Determine the (x, y) coordinate at the center of the cell enclosing the given text.  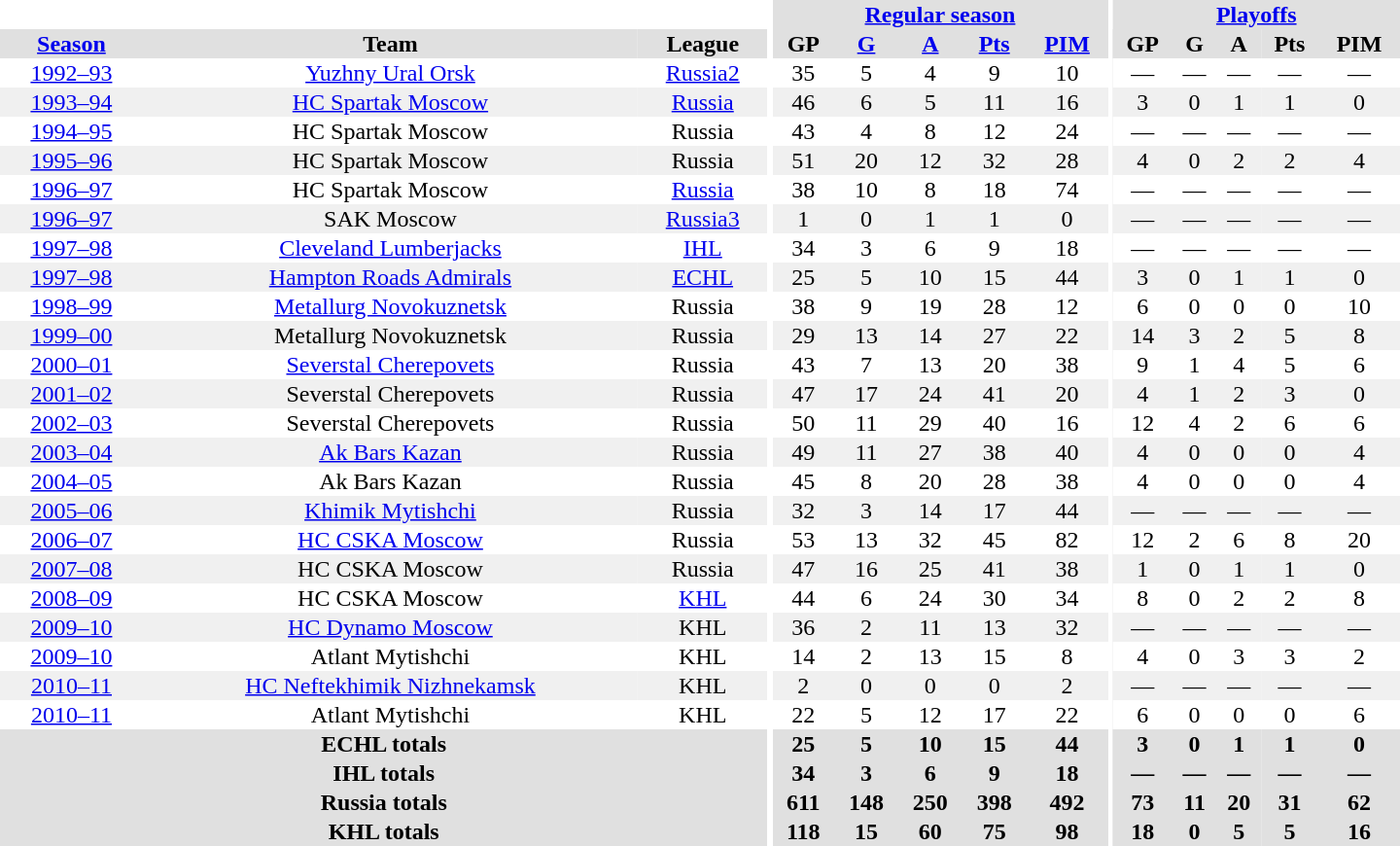
30 (995, 598)
ECHL (702, 277)
Russia3 (702, 219)
49 (803, 452)
35 (803, 73)
SAK Moscow (391, 219)
74 (1067, 190)
19 (930, 306)
Russia2 (702, 73)
2003–04 (72, 452)
46 (803, 102)
2008–09 (72, 598)
Russia totals (383, 802)
HC Dynamo Moscow (391, 627)
1993–94 (72, 102)
1999–00 (72, 335)
7 (866, 365)
75 (995, 831)
2000–01 (72, 365)
82 (1067, 540)
2004–05 (72, 481)
31 (1289, 802)
IHL (702, 248)
250 (930, 802)
Playoffs (1256, 15)
2007–08 (72, 569)
IHL totals (383, 773)
148 (866, 802)
1994–95 (72, 131)
398 (995, 802)
611 (803, 802)
Regular season (939, 15)
1995–96 (72, 160)
ECHL totals (383, 744)
1992–93 (72, 73)
53 (803, 540)
2001–02 (72, 394)
2005–06 (72, 511)
36 (803, 627)
KHL totals (383, 831)
2006–07 (72, 540)
62 (1359, 802)
1998–99 (72, 306)
118 (803, 831)
73 (1141, 802)
50 (803, 423)
Season (72, 44)
Hampton Roads Admirals (391, 277)
51 (803, 160)
60 (930, 831)
HC Neftekhimik Nizhnekamsk (391, 686)
492 (1067, 802)
2002–03 (72, 423)
Khimik Mytishchi (391, 511)
League (702, 44)
98 (1067, 831)
Team (391, 44)
Yuzhny Ural Orsk (391, 73)
Cleveland Lumberjacks (391, 248)
